Provide the [x, y] coordinate of the cell's center where the given text is located.  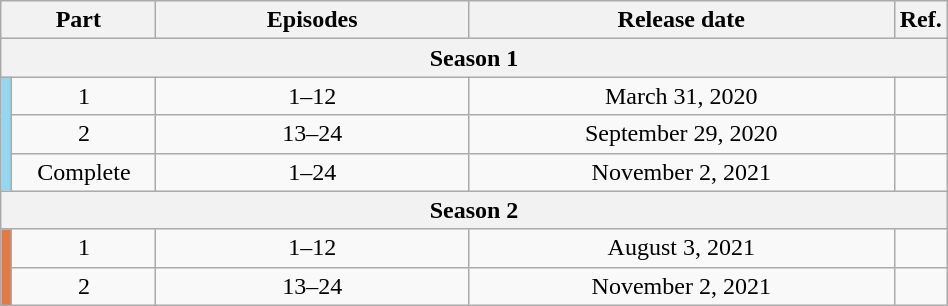
Part [78, 20]
August 3, 2021 [681, 248]
Episodes [312, 20]
Season 1 [474, 58]
September 29, 2020 [681, 134]
March 31, 2020 [681, 96]
1–24 [312, 172]
Release date [681, 20]
Ref. [920, 20]
Complete [84, 172]
Season 2 [474, 210]
